Locate the cell with the specified text and output its [x, y] center coordinate. 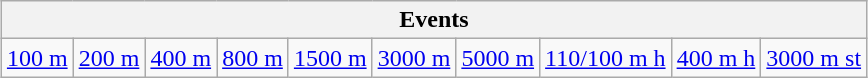
110/100 m h [606, 58]
Events [434, 20]
200 m [109, 58]
400 m [181, 58]
3000 m [414, 58]
400 m h [716, 58]
1500 m [330, 58]
5000 m [498, 58]
800 m [253, 58]
3000 m st [814, 58]
100 m [37, 58]
